Pinpoint the cell where the given text exists, returning its (x, y) midpoint coordinate. 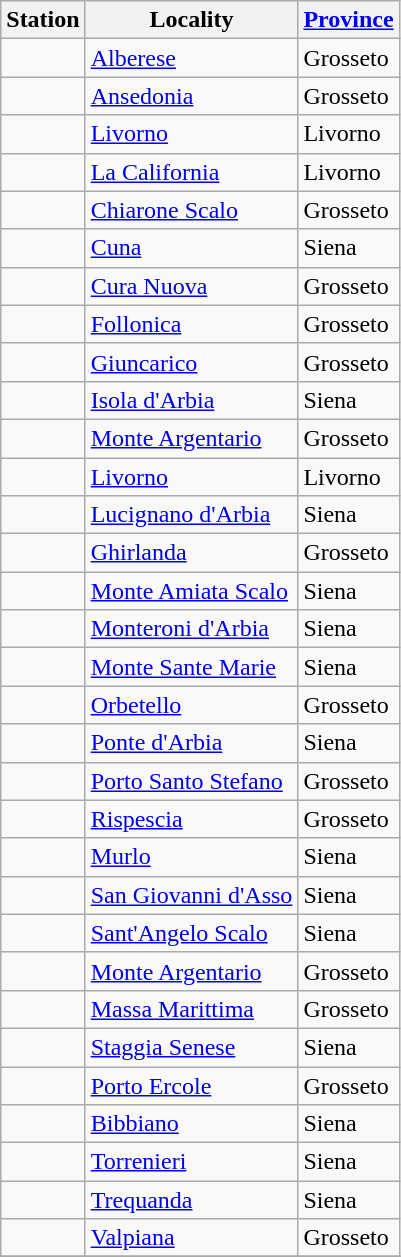
Trequanda (192, 1200)
Follonica (192, 324)
Torrenieri (192, 1162)
Monteroni d'Arbia (192, 629)
Cuna (192, 248)
Orbetello (192, 705)
Alberese (192, 58)
Valpiana (192, 1238)
Porto Santo Stefano (192, 781)
Giuncarico (192, 362)
Lucignano d'Arbia (192, 515)
Massa Marittima (192, 1009)
Ansedonia (192, 96)
Province (348, 20)
Monte Amiata Scalo (192, 591)
Ghirlanda (192, 553)
La California (192, 172)
Staggia Senese (192, 1047)
Cura Nuova (192, 286)
Bibbiano (192, 1124)
Chiarone Scalo (192, 210)
San Giovanni d'Asso (192, 895)
Porto Ercole (192, 1085)
Sant'Angelo Scalo (192, 933)
Rispescia (192, 819)
Murlo (192, 857)
Locality (192, 20)
Monte Sante Marie (192, 667)
Isola d'Arbia (192, 400)
Station (43, 20)
Ponte d'Arbia (192, 743)
